Capture the cell that displays the provided text and extract its (X, Y) central coordinate. 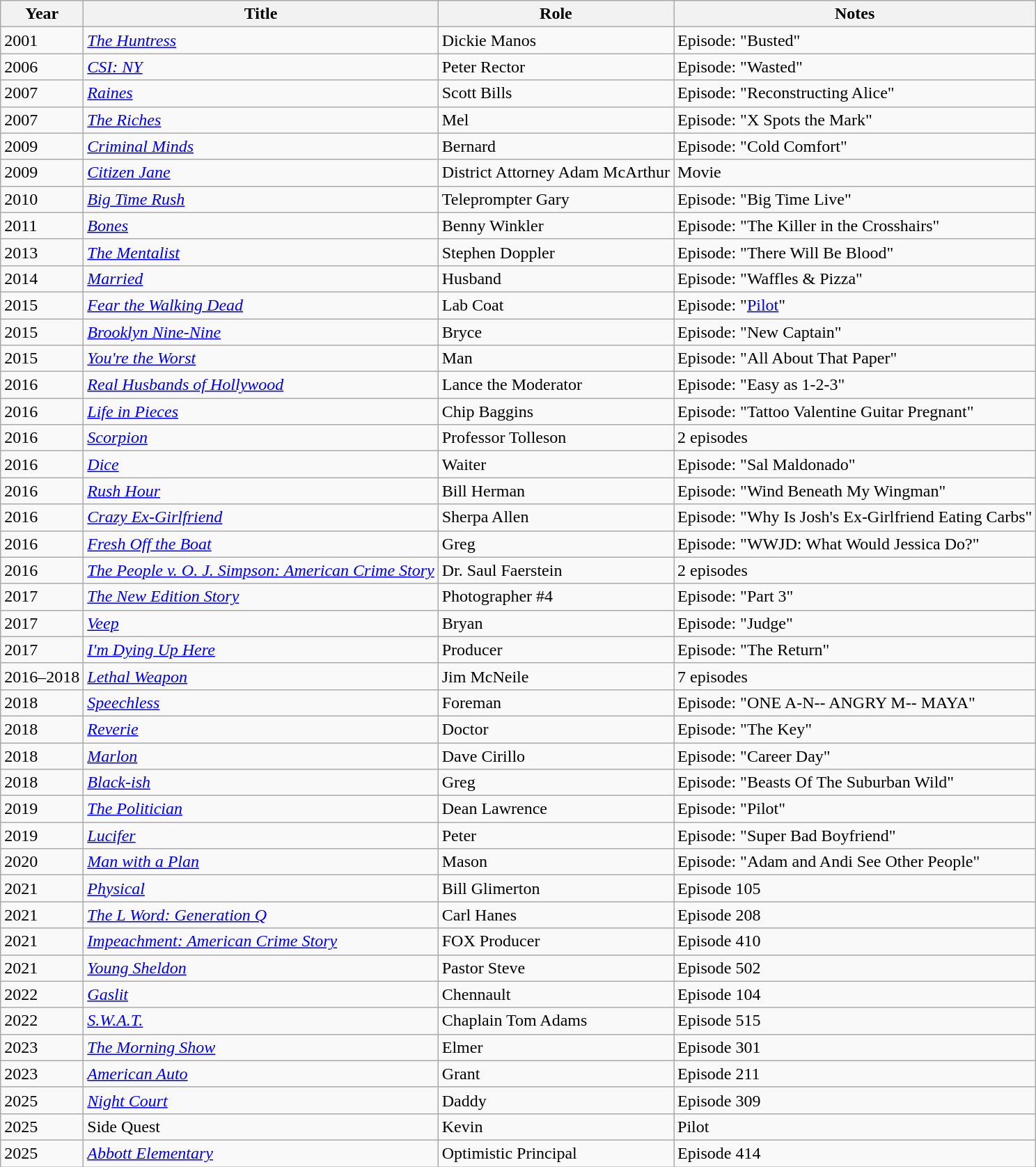
Bryce (556, 332)
Reverie (260, 729)
Husband (556, 279)
2011 (42, 226)
Episode: "The Killer in the Crosshairs" (855, 226)
Chennault (556, 994)
Pilot (855, 1127)
Episode: "Waffles & Pizza" (855, 279)
Mel (556, 120)
Pastor Steve (556, 968)
Peter (556, 836)
Episode: "Part 3" (855, 597)
Impeachment: American Crime Story (260, 941)
Marlon (260, 755)
Speechless (260, 703)
Episode: "WWJD: What Would Jessica Do?" (855, 544)
Episode: "ONE A-N-- ANGRY M-- MAYA" (855, 703)
You're the Worst (260, 359)
Abbott Elementary (260, 1153)
Carl Hanes (556, 915)
2006 (42, 67)
Elmer (556, 1047)
Episode: "The Return" (855, 650)
7 episodes (855, 676)
Episode: "Adam and Andi See Other People" (855, 862)
FOX Producer (556, 941)
Chaplain Tom Adams (556, 1021)
Life in Pieces (260, 412)
Notes (855, 14)
2013 (42, 252)
Episode 105 (855, 888)
Bill Glimerton (556, 888)
Episode: "Easy as 1-2-3" (855, 385)
Foreman (556, 703)
Professor Tolleson (556, 438)
The Huntress (260, 40)
Episode: "Wasted" (855, 67)
Photographer #4 (556, 597)
Episode 208 (855, 915)
Lab Coat (556, 305)
Bill Herman (556, 491)
Dean Lawrence (556, 809)
Episode: "Career Day" (855, 755)
Kevin (556, 1127)
Movie (855, 173)
Producer (556, 650)
Episode: "Tattoo Valentine Guitar Pregnant" (855, 412)
Stephen Doppler (556, 252)
Episode 104 (855, 994)
Criminal Minds (260, 146)
Episode 414 (855, 1153)
S.W.A.T. (260, 1021)
Lethal Weapon (260, 676)
Dr. Saul Faerstein (556, 570)
Episode: "Wind Beneath My Wingman" (855, 491)
Episode: "Busted" (855, 40)
Black-ish (260, 783)
Episode: "Super Bad Boyfriend" (855, 836)
Married (260, 279)
Episode 515 (855, 1021)
Benny Winkler (556, 226)
Title (260, 14)
Fresh Off the Boat (260, 544)
Real Husbands of Hollywood (260, 385)
The Riches (260, 120)
Daddy (556, 1100)
Man with a Plan (260, 862)
Brooklyn Nine-Nine (260, 332)
Year (42, 14)
Doctor (556, 729)
Peter Rector (556, 67)
CSI: NY (260, 67)
American Auto (260, 1074)
Lance the Moderator (556, 385)
Night Court (260, 1100)
Episode: "Why Is Josh's Ex-Girlfriend Eating Carbs" (855, 517)
Grant (556, 1074)
Episode: "The Key" (855, 729)
Dave Cirillo (556, 755)
Crazy Ex-Girlfriend (260, 517)
Episode 301 (855, 1047)
Fear the Walking Dead (260, 305)
Gaslit (260, 994)
Episode: "X Spots the Mark" (855, 120)
Episode 309 (855, 1100)
Jim McNeile (556, 676)
District Attorney Adam McArthur (556, 173)
The L Word: Generation Q (260, 915)
2010 (42, 199)
Episode: "There Will Be Blood" (855, 252)
Chip Baggins (556, 412)
Episode 502 (855, 968)
Optimistic Principal (556, 1153)
Dickie Manos (556, 40)
2020 (42, 862)
Lucifer (260, 836)
Citizen Jane (260, 173)
Episode 211 (855, 1074)
Bones (260, 226)
Scott Bills (556, 93)
Waiter (556, 464)
Episode: "Big Time Live" (855, 199)
Episode: "Reconstructing Alice" (855, 93)
The People v. O. J. Simpson: American Crime Story (260, 570)
Episode 410 (855, 941)
The Politician (260, 809)
Side Quest (260, 1127)
Bernard (556, 146)
Veep (260, 623)
Episode: "Beasts Of The Suburban Wild" (855, 783)
Episode: "All About That Paper" (855, 359)
2014 (42, 279)
Young Sheldon (260, 968)
Mason (556, 862)
Man (556, 359)
Scorpion (260, 438)
Episode: "Judge" (855, 623)
I'm Dying Up Here (260, 650)
Raines (260, 93)
The Morning Show (260, 1047)
Rush Hour (260, 491)
Teleprompter Gary (556, 199)
Role (556, 14)
Big Time Rush (260, 199)
2001 (42, 40)
Episode: "New Captain" (855, 332)
The New Edition Story (260, 597)
Bryan (556, 623)
Dice (260, 464)
Episode: "Sal Maldonado" (855, 464)
The Mentalist (260, 252)
Episode: "Cold Comfort" (855, 146)
Sherpa Allen (556, 517)
Physical (260, 888)
2016–2018 (42, 676)
